Pinpoint the cell where the given text exists, returning its [x, y] midpoint coordinate. 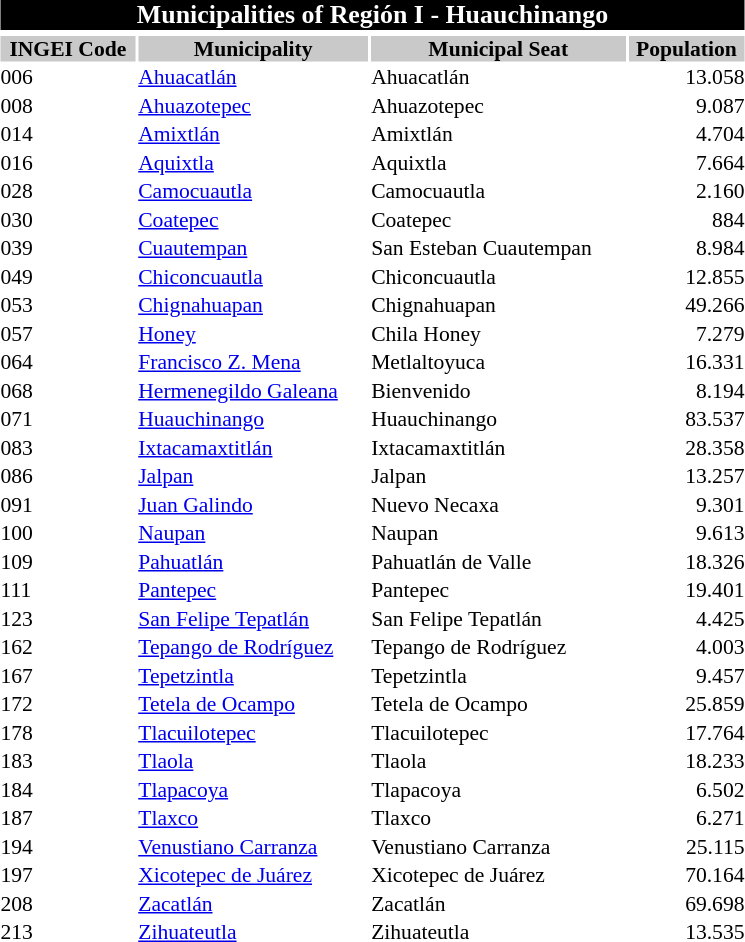
064 [68, 363]
Bienvenido [498, 391]
19.401 [686, 591]
Pahuatlán [253, 562]
70.164 [686, 875]
Honey [253, 334]
884 [686, 220]
008 [68, 106]
Francisco Z. Mena [253, 363]
Municipalities of Región I - Huauchinango [372, 15]
4.704 [686, 135]
Population [686, 49]
13.257 [686, 477]
184 [68, 790]
Juan Galindo [253, 505]
INGEI Code [68, 49]
208 [68, 904]
Hermenegildo Galeana [253, 391]
167 [68, 676]
49.266 [686, 305]
053 [68, 305]
162 [68, 647]
9.457 [686, 676]
Nuevo Necaxa [498, 505]
006 [68, 77]
123 [68, 619]
Municipal Seat [498, 49]
18.326 [686, 562]
Cuautempan [253, 249]
016 [68, 163]
12.855 [686, 277]
068 [68, 391]
8.194 [686, 391]
18.233 [686, 761]
187 [68, 819]
7.279 [686, 334]
083 [68, 448]
6.502 [686, 790]
100 [68, 533]
6.271 [686, 819]
030 [68, 220]
178 [68, 733]
172 [68, 705]
014 [68, 135]
Pahuatlán de Valle [498, 562]
Municipality [253, 49]
8.984 [686, 249]
111 [68, 591]
28.358 [686, 448]
4.425 [686, 619]
25.115 [686, 847]
69.698 [686, 904]
16.331 [686, 363]
183 [68, 761]
057 [68, 334]
071 [68, 419]
13.058 [686, 77]
197 [68, 875]
83.537 [686, 419]
San Esteban Cuautempan [498, 249]
9.301 [686, 505]
Metlaltoyuca [498, 363]
2.160 [686, 191]
028 [68, 191]
9.087 [686, 106]
9.613 [686, 533]
4.003 [686, 647]
Chila Honey [498, 334]
25.859 [686, 705]
17.764 [686, 733]
091 [68, 505]
194 [68, 847]
7.664 [686, 163]
039 [68, 249]
049 [68, 277]
109 [68, 562]
086 [68, 477]
